Extract the [x, y] coordinate from the center of the cell holding the provided text.  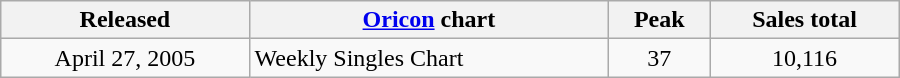
Sales total [804, 20]
Released [125, 20]
Weekly Singles Chart [429, 58]
Peak [660, 20]
April 27, 2005 [125, 58]
37 [660, 58]
Oricon chart [429, 20]
10,116 [804, 58]
